Return the [x, y] coordinate for the center point of the cell that contains the specified text.  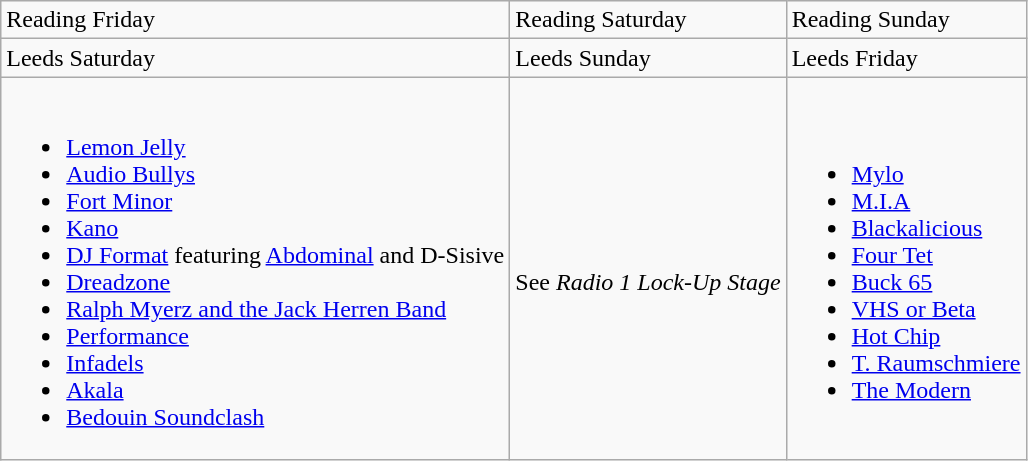
Leeds Friday [906, 58]
Reading Friday [256, 20]
Reading Sunday [906, 20]
See Radio 1 Lock-Up Stage [648, 268]
Leeds Sunday [648, 58]
Reading Saturday [648, 20]
Leeds Saturday [256, 58]
MyloM.I.ABlackaliciousFour TetBuck 65VHS or BetaHot ChipT. RaumschmiereThe Modern [906, 268]
